Find where the given text appears and provide that cell's center as [x, y] coordinate. 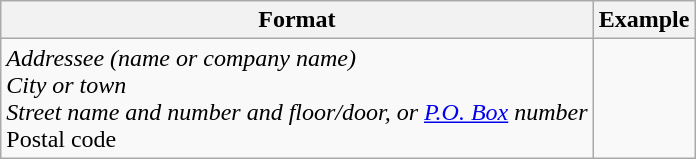
Format [297, 20]
Example [644, 20]
Addressee (name or company name)City or townStreet name and number and floor/door, or P.O. Box numberPostal code [297, 98]
